Provide the (x, y) coordinate of the cell's center where the given text is located.  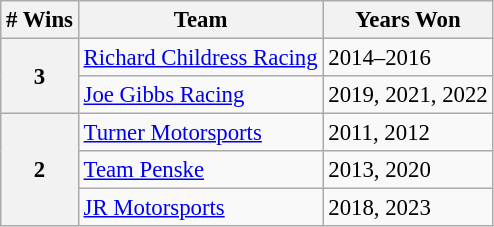
Team (200, 20)
2019, 2021, 2022 (408, 95)
3 (40, 76)
2014–2016 (408, 58)
2013, 2020 (408, 170)
Turner Motorsports (200, 133)
2011, 2012 (408, 133)
JR Motorsports (200, 208)
2 (40, 170)
Years Won (408, 20)
Team Penske (200, 170)
Joe Gibbs Racing (200, 95)
# Wins (40, 20)
Richard Childress Racing (200, 58)
2018, 2023 (408, 208)
